Output the (X, Y) coordinate of the center of the cell containing the given text.  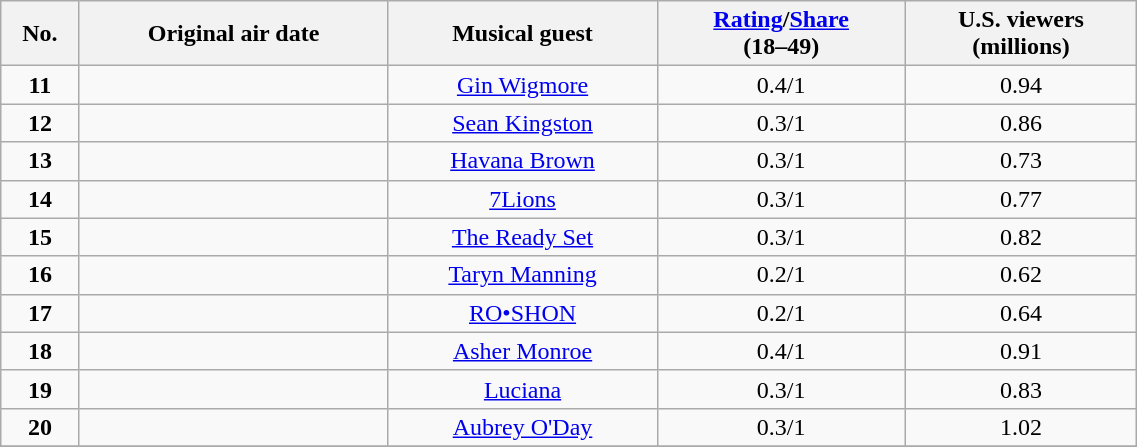
1.02 (1021, 427)
RO•SHON (522, 313)
13 (40, 161)
16 (40, 275)
19 (40, 389)
Musical guest (522, 34)
7Lions (522, 199)
0.83 (1021, 389)
0.82 (1021, 237)
Asher Monroe (522, 351)
Aubrey O'Day (522, 427)
No. (40, 34)
Original air date (234, 34)
0.91 (1021, 351)
20 (40, 427)
0.62 (1021, 275)
0.77 (1021, 199)
15 (40, 237)
0.86 (1021, 123)
12 (40, 123)
0.64 (1021, 313)
Luciana (522, 389)
The Ready Set (522, 237)
Havana Brown (522, 161)
Taryn Manning (522, 275)
17 (40, 313)
Rating/Share(18–49) (781, 34)
18 (40, 351)
11 (40, 85)
Sean Kingston (522, 123)
Gin Wigmore (522, 85)
0.94 (1021, 85)
U.S. viewers(millions) (1021, 34)
14 (40, 199)
0.73 (1021, 161)
